For the text-containing cell, return its midpoint in (X, Y) coordinate format. 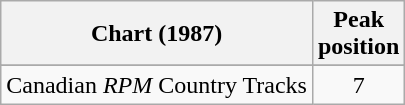
Canadian RPM Country Tracks (157, 85)
Chart (1987) (157, 34)
7 (358, 85)
Peakposition (358, 34)
